Pinpoint the cell where the given text exists, returning its (x, y) midpoint coordinate. 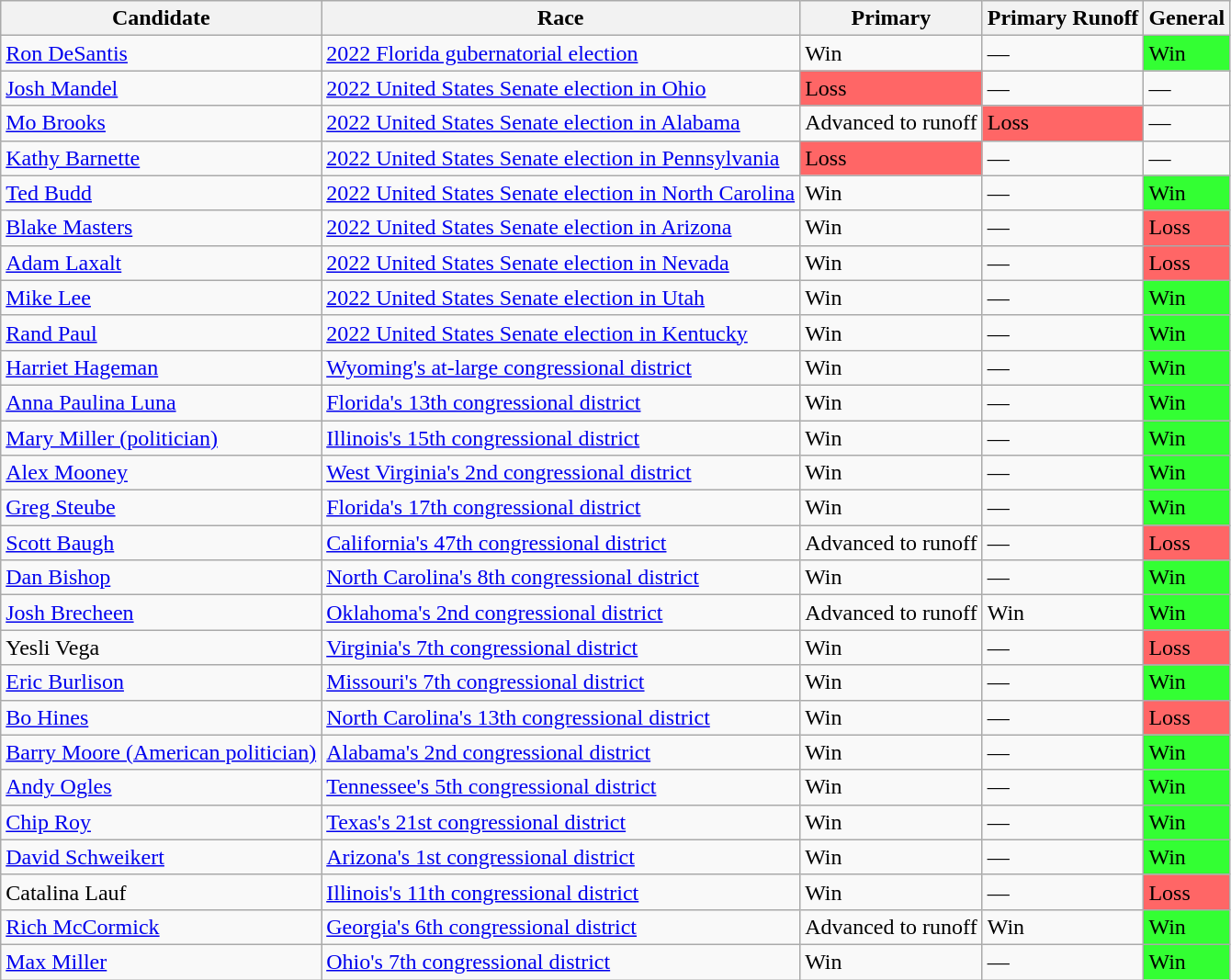
North Carolina's 8th congressional district (560, 578)
Alex Mooney (162, 473)
Mike Lee (162, 298)
Virginia's 7th congressional district (560, 648)
Arizona's 1st congressional district (560, 857)
Mo Brooks (162, 123)
Florida's 17th congressional district (560, 508)
Ohio's 7th congressional district (560, 962)
Ron DeSantis (162, 53)
General (1187, 18)
Scott Baugh (162, 543)
Ted Budd (162, 193)
Race (560, 18)
Dan Bishop (162, 578)
Bo Hines (162, 717)
2022 United States Senate election in Ohio (560, 88)
Max Miller (162, 962)
Texas's 21st congressional district (560, 822)
Catalina Lauf (162, 892)
Anna Paulina Luna (162, 402)
Harriet Hageman (162, 367)
Florida's 13th congressional district (560, 402)
Kathy Barnette (162, 158)
2022 United States Senate election in Utah (560, 298)
Chip Roy (162, 822)
Primary Runoff (1063, 18)
Greg Steube (162, 508)
Illinois's 11th congressional district (560, 892)
Oklahoma's 2nd congressional district (560, 613)
2022 United States Senate election in Pennsylvania (560, 158)
North Carolina's 13th congressional district (560, 717)
Primary (891, 18)
2022 United States Senate election in Alabama (560, 123)
2022 United States Senate election in Arizona (560, 228)
Tennessee's 5th congressional district (560, 787)
Josh Brecheen (162, 613)
Mary Miller (politician) (162, 438)
2022 Florida gubernatorial election (560, 53)
Eric Burlison (162, 682)
Barry Moore (American politician) (162, 752)
Blake Masters (162, 228)
Illinois's 15th congressional district (560, 438)
Georgia's 6th congressional district (560, 927)
2022 United States Senate election in North Carolina (560, 193)
2022 United States Senate election in Kentucky (560, 332)
Wyoming's at-large congressional district (560, 367)
California's 47th congressional district (560, 543)
Andy Ogles (162, 787)
West Virginia's 2nd congressional district (560, 473)
Missouri's 7th congressional district (560, 682)
Adam Laxalt (162, 263)
Rich McCormick (162, 927)
Alabama's 2nd congressional district (560, 752)
David Schweikert (162, 857)
2022 United States Senate election in Nevada (560, 263)
Candidate (162, 18)
Josh Mandel (162, 88)
Yesli Vega (162, 648)
Rand Paul (162, 332)
